Find where the given text appears and provide that cell's center as (X, Y) coordinate. 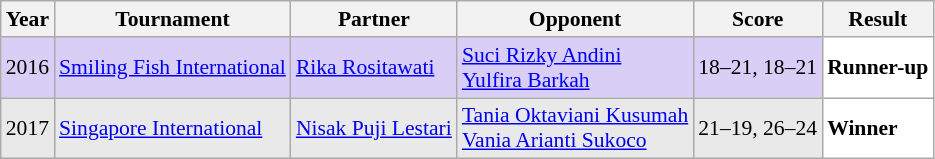
2017 (28, 128)
Suci Rizky Andini Yulfira Barkah (575, 68)
Runner-up (878, 68)
Smiling Fish International (172, 68)
Nisak Puji Lestari (374, 128)
Result (878, 19)
Rika Rositawati (374, 68)
18–21, 18–21 (758, 68)
Winner (878, 128)
Year (28, 19)
21–19, 26–24 (758, 128)
2016 (28, 68)
Opponent (575, 19)
Tania Oktaviani Kusumah Vania Arianti Sukoco (575, 128)
Partner (374, 19)
Singapore International (172, 128)
Tournament (172, 19)
Score (758, 19)
